Search for the cell housing the specified text and yield its [x, y] center coordinate. 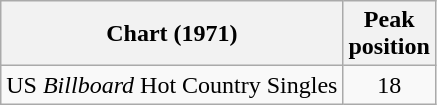
US Billboard Hot Country Singles [172, 85]
Peakposition [389, 34]
18 [389, 85]
Chart (1971) [172, 34]
